Extract the (x, y) coordinate from the center of the cell holding the provided text.  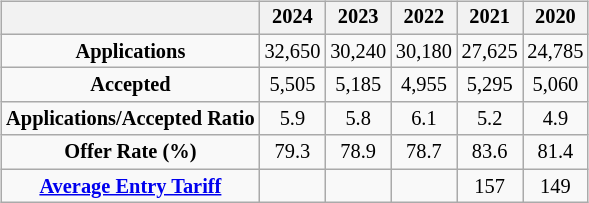
Applications/Accepted Ratio (130, 119)
6.1 (424, 119)
4,955 (424, 85)
149 (556, 186)
Offer Rate (%) (130, 152)
30,240 (358, 51)
2022 (424, 18)
157 (490, 186)
5,505 (293, 85)
83.6 (490, 152)
24,785 (556, 51)
79.3 (293, 152)
5,185 (358, 85)
5,295 (490, 85)
2024 (293, 18)
Accepted (130, 85)
4.9 (556, 119)
2020 (556, 18)
Applications (130, 51)
2021 (490, 18)
78.9 (358, 152)
5.2 (490, 119)
32,650 (293, 51)
81.4 (556, 152)
27,625 (490, 51)
5.9 (293, 119)
2023 (358, 18)
78.7 (424, 152)
5,060 (556, 85)
30,180 (424, 51)
5.8 (358, 119)
Average Entry Tariff (130, 186)
